Capture the cell that displays the provided text and extract its (X, Y) central coordinate. 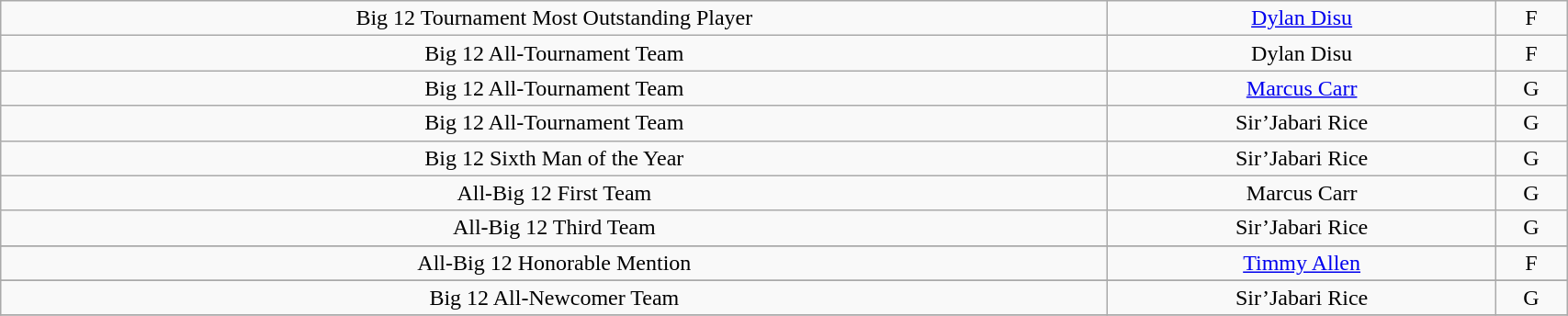
All-Big 12 Third Team (555, 228)
Big 12 All-Newcomer Team (555, 298)
Big 12 Sixth Man of the Year (555, 158)
All-Big 12 Honorable Mention (555, 263)
Big 12 Tournament Most Outstanding Player (555, 18)
All-Big 12 First Team (555, 193)
Timmy Allen (1302, 263)
